Identify which cell holds the provided text, then report its (x, y) central coordinate. 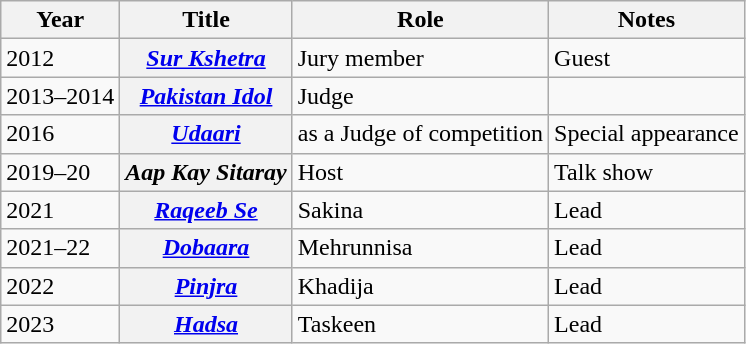
Raqeeb Se (206, 210)
Talk show (647, 172)
Pinjra (206, 286)
Sakina (420, 210)
2021–22 (60, 248)
Title (206, 20)
2022 (60, 286)
Sur Kshetra (206, 58)
Host (420, 172)
Year (60, 20)
Taskeen (420, 324)
Guest (647, 58)
Udaari (206, 134)
Mehrunnisa (420, 248)
Judge (420, 96)
2012 (60, 58)
2016 (60, 134)
2023 (60, 324)
Notes (647, 20)
Jury member (420, 58)
2019–20 (60, 172)
2021 (60, 210)
Special appearance (647, 134)
Pakistan Idol (206, 96)
Khadija (420, 286)
Aap Kay Sitaray (206, 172)
Dobaara (206, 248)
2013–2014 (60, 96)
as a Judge of competition (420, 134)
Hadsa (206, 324)
Role (420, 20)
